Search for the cell housing the specified text and yield its [x, y] center coordinate. 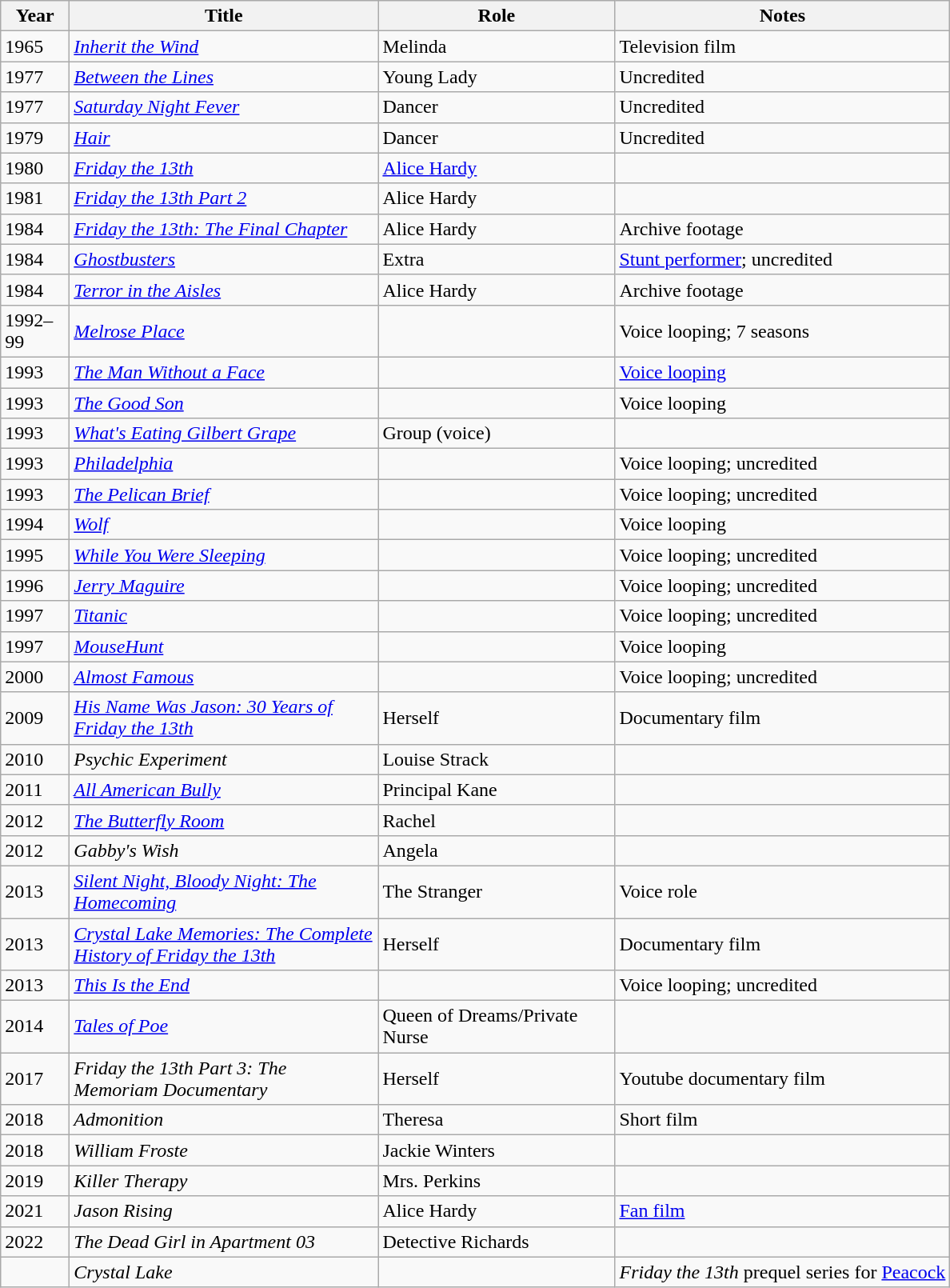
Philadelphia [224, 464]
1981 [35, 198]
2014 [35, 1027]
Between the Lines [224, 77]
Hair [224, 138]
1996 [35, 586]
The Pelican Brief [224, 494]
Crystal Lake [224, 1272]
Inherit the Wind [224, 46]
Gabby's Wish [224, 850]
Short film [782, 1120]
Ghostbusters [224, 259]
Stunt performer; uncredited [782, 259]
Melrose Place [224, 331]
What's Eating Gilbert Grape [224, 434]
2009 [35, 718]
All American Bully [224, 790]
Titanic [224, 616]
2010 [35, 759]
Group (voice) [497, 434]
Jackie Winters [497, 1150]
Title [224, 16]
While You Were Sleeping [224, 555]
Friday the 13th: The Final Chapter [224, 229]
Wolf [224, 525]
1995 [35, 555]
2019 [35, 1181]
Louise Strack [497, 759]
2017 [35, 1078]
Year [35, 16]
William Froste [224, 1150]
1992–99 [35, 331]
Angela [497, 850]
Silent Night, Bloody Night: The Homecoming [224, 891]
Jason Rising [224, 1211]
Saturday Night Fever [224, 107]
2011 [35, 790]
2000 [35, 677]
Notes [782, 16]
Tales of Poe [224, 1027]
His Name Was Jason: 30 Years of Friday the 13th [224, 718]
Almost Famous [224, 677]
Fan film [782, 1211]
1980 [35, 168]
Television film [782, 46]
Detective Richards [497, 1242]
Friday the 13th Part 3: The Memoriam Documentary [224, 1078]
Principal Kane [497, 790]
Melinda [497, 46]
Terror in the Aisles [224, 290]
Friday the 13th prequel series for Peacock [782, 1272]
The Man Without a Face [224, 372]
This Is the End [224, 986]
1965 [35, 46]
Jerry Maguire [224, 586]
Psychic Experiment [224, 759]
Rachel [497, 820]
Friday the 13th [224, 168]
Young Lady [497, 77]
Role [497, 16]
Theresa [497, 1120]
2021 [35, 1211]
Killer Therapy [224, 1181]
Queen of Dreams/Private Nurse [497, 1027]
The Stranger [497, 891]
MouseHunt [224, 646]
Admonition [224, 1120]
Youtube documentary film [782, 1078]
Mrs. Perkins [497, 1181]
The Good Son [224, 402]
1994 [35, 525]
Crystal Lake Memories: The Complete History of Friday the 13th [224, 944]
1979 [35, 138]
Friday the 13th Part 2 [224, 198]
Voice role [782, 891]
2022 [35, 1242]
Voice looping; 7 seasons [782, 331]
Extra [497, 259]
The Butterfly Room [224, 820]
The Dead Girl in Apartment 03 [224, 1242]
